Provide the (x, y) coordinate of the cell's center where the given text is located.  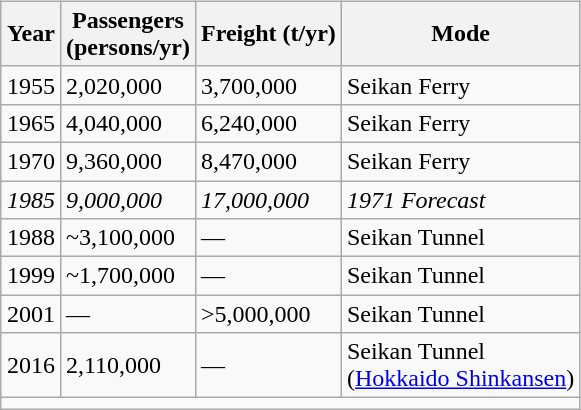
Seikan Tunnel(Hokkaido Shinkansen) (460, 366)
~3,100,000 (128, 238)
2016 (30, 366)
17,000,000 (268, 199)
Freight (t/yr) (268, 34)
1999 (30, 276)
9,360,000 (128, 161)
1971 Forecast (460, 199)
1970 (30, 161)
1965 (30, 123)
9,000,000 (128, 199)
>5,000,000 (268, 314)
6,240,000 (268, 123)
Year (30, 34)
2,020,000 (128, 85)
8,470,000 (268, 161)
4,040,000 (128, 123)
~1,700,000 (128, 276)
2,110,000 (128, 366)
1985 (30, 199)
1955 (30, 85)
Passengers(persons/yr) (128, 34)
2001 (30, 314)
Mode (460, 34)
3,700,000 (268, 85)
1988 (30, 238)
